Return [x, y] of the center of cell containing provided text 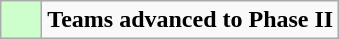
Teams advanced to Phase II [190, 20]
